Return (x, y) of the center of cell containing provided text 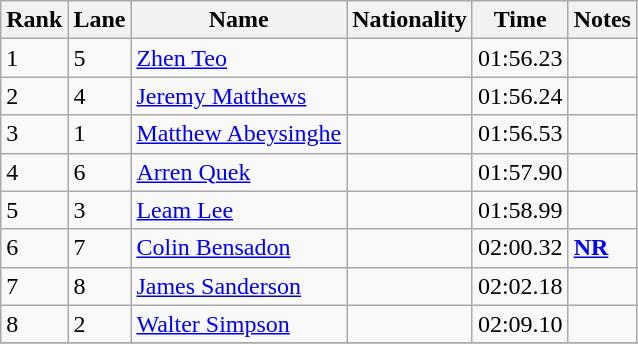
01:56.23 (520, 58)
Rank (34, 20)
Colin Bensadon (239, 248)
01:58.99 (520, 210)
Zhen Teo (239, 58)
02:09.10 (520, 324)
Walter Simpson (239, 324)
Jeremy Matthews (239, 96)
02:00.32 (520, 248)
Notes (602, 20)
NR (602, 248)
Leam Lee (239, 210)
Arren Quek (239, 172)
01:56.24 (520, 96)
Name (239, 20)
Matthew Abeysinghe (239, 134)
Lane (100, 20)
01:56.53 (520, 134)
James Sanderson (239, 286)
02:02.18 (520, 286)
Nationality (410, 20)
Time (520, 20)
01:57.90 (520, 172)
